From the cell containing the given text, extract its center point as (x, y) coordinate. 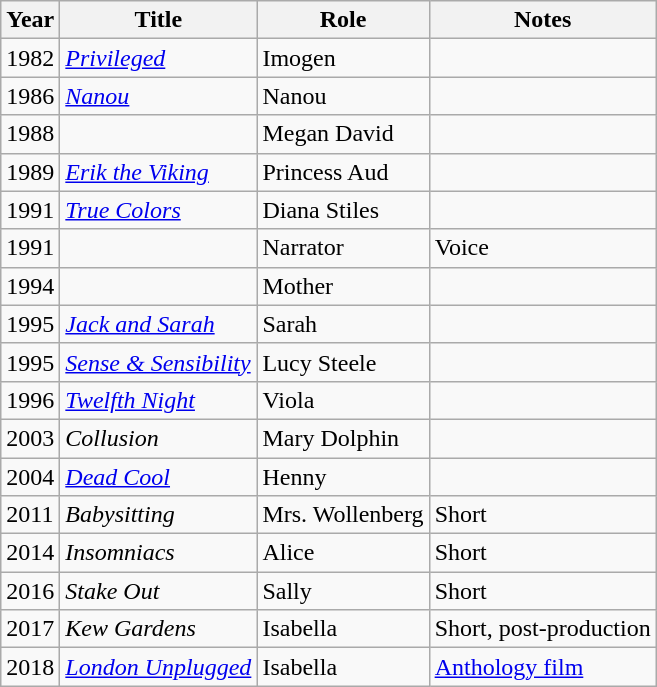
Babysitting (158, 515)
Year (30, 20)
2017 (30, 629)
Role (343, 20)
Narrator (343, 248)
2018 (30, 667)
Twelfth Night (158, 400)
2003 (30, 438)
Mary Dolphin (343, 438)
1982 (30, 58)
Diana Stiles (343, 210)
Mrs. Wollenberg (343, 515)
Viola (343, 400)
True Colors (158, 210)
Privileged (158, 58)
Sarah (343, 324)
1988 (30, 134)
Short, post-production (542, 629)
Alice (343, 553)
Dead Cool (158, 477)
Insomniacs (158, 553)
Sally (343, 591)
Anthology film (542, 667)
Lucy Steele (343, 362)
London Unplugged (158, 667)
Erik the Viking (158, 172)
2011 (30, 515)
Title (158, 20)
Kew Gardens (158, 629)
Henny (343, 477)
Jack and Sarah (158, 324)
2016 (30, 591)
Mother (343, 286)
Collusion (158, 438)
Stake Out (158, 591)
Imogen (343, 58)
2004 (30, 477)
Sense & Sensibility (158, 362)
1996 (30, 400)
1986 (30, 96)
Megan David (343, 134)
1994 (30, 286)
Voice (542, 248)
Notes (542, 20)
Princess Aud (343, 172)
1989 (30, 172)
2014 (30, 553)
